Return (x, y) of the center of cell containing provided text 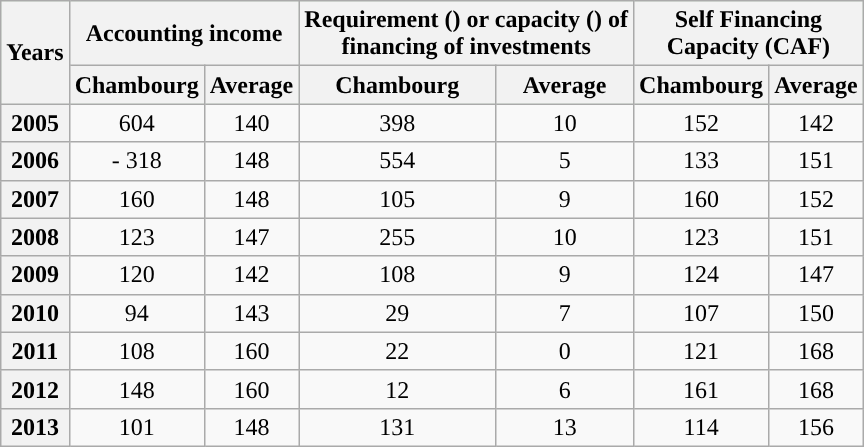
161 (702, 389)
2010 (35, 313)
398 (398, 123)
2005 (35, 123)
2006 (35, 161)
13 (565, 427)
120 (136, 275)
Accounting income (184, 34)
604 (136, 123)
22 (398, 351)
2012 (35, 389)
124 (702, 275)
133 (702, 161)
2009 (35, 275)
Years (35, 52)
Self FinancingCapacity (CAF) (749, 34)
131 (398, 427)
140 (252, 123)
2007 (35, 199)
143 (252, 313)
554 (398, 161)
121 (702, 351)
Requirement () or capacity () offinancing of investments (466, 34)
12 (398, 389)
2011 (35, 351)
0 (565, 351)
7 (565, 313)
- 318 (136, 161)
5 (565, 161)
255 (398, 237)
2013 (35, 427)
6 (565, 389)
29 (398, 313)
101 (136, 427)
107 (702, 313)
114 (702, 427)
156 (816, 427)
150 (816, 313)
2008 (35, 237)
94 (136, 313)
105 (398, 199)
